Return (X, Y) of the center of cell containing provided text 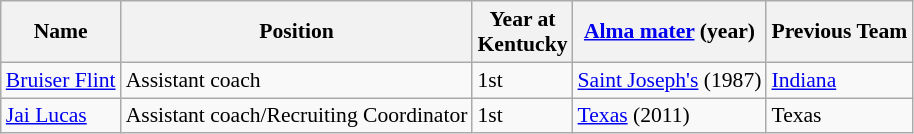
Assistant coach/Recruiting Coordinator (297, 116)
Texas (839, 116)
Year atKentucky (522, 32)
Assistant coach (297, 80)
Position (297, 32)
Indiana (839, 80)
Saint Joseph's (1987) (670, 80)
Alma mater (year) (670, 32)
Jai Lucas (61, 116)
Name (61, 32)
Texas (2011) (670, 116)
Bruiser Flint (61, 80)
Previous Team (839, 32)
